Pinpoint the cell where the given text exists, returning its [x, y] midpoint coordinate. 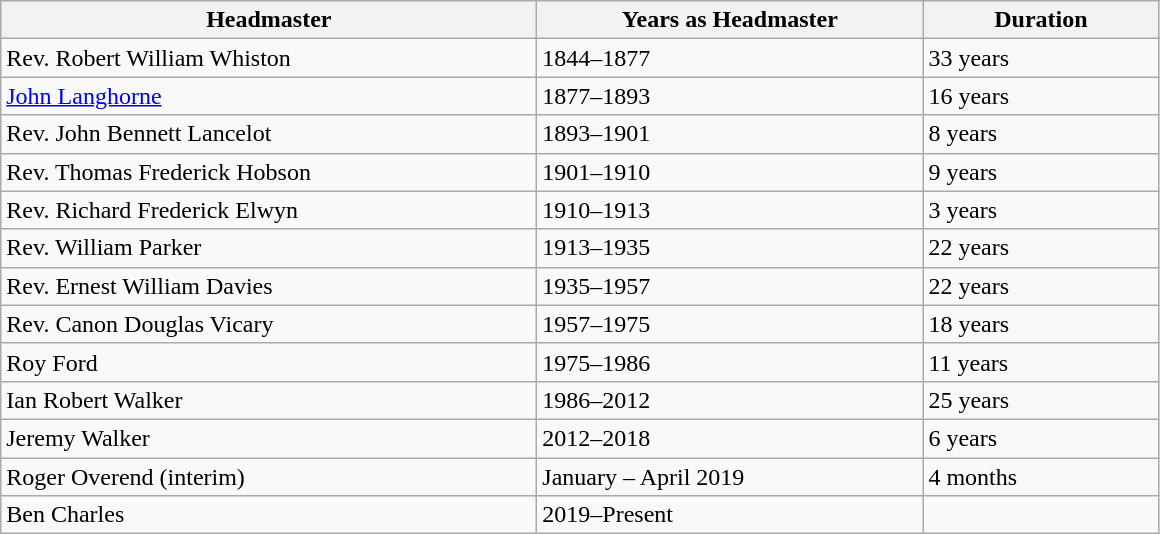
Years as Headmaster [730, 20]
John Langhorne [269, 96]
Rev. Thomas Frederick Hobson [269, 172]
Duration [1041, 20]
Headmaster [269, 20]
25 years [1041, 400]
2012–2018 [730, 438]
4 months [1041, 477]
1893–1901 [730, 134]
Roy Ford [269, 362]
9 years [1041, 172]
18 years [1041, 324]
Rev. John Bennett Lancelot [269, 134]
Jeremy Walker [269, 438]
1910–1913 [730, 210]
16 years [1041, 96]
1957–1975 [730, 324]
2019–Present [730, 515]
Rev. Richard Frederick Elwyn [269, 210]
Rev. Ernest William Davies [269, 286]
Rev. Canon Douglas Vicary [269, 324]
Roger Overend (interim) [269, 477]
6 years [1041, 438]
1986–2012 [730, 400]
1913–1935 [730, 248]
Ben Charles [269, 515]
11 years [1041, 362]
1935–1957 [730, 286]
1844–1877 [730, 58]
Rev. William Parker [269, 248]
3 years [1041, 210]
8 years [1041, 134]
Ian Robert Walker [269, 400]
1975–1986 [730, 362]
January – April 2019 [730, 477]
1901–1910 [730, 172]
33 years [1041, 58]
1877–1893 [730, 96]
Rev. Robert William Whiston [269, 58]
